For the text-containing cell, return its midpoint in [X, Y] coordinate format. 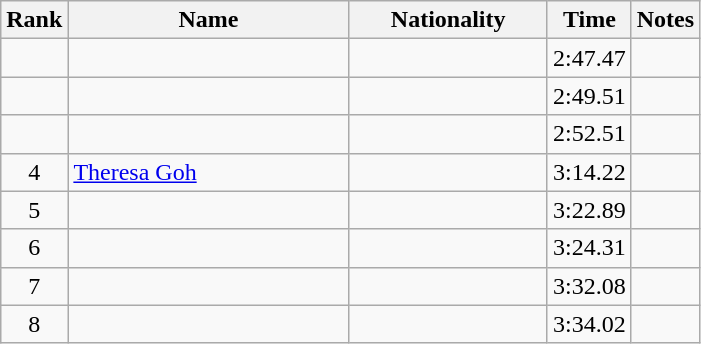
5 [34, 210]
Name [208, 20]
3:24.31 [589, 248]
2:52.51 [589, 134]
2:49.51 [589, 96]
Notes [665, 20]
7 [34, 286]
Time [589, 20]
Rank [34, 20]
3:22.89 [589, 210]
3:34.02 [589, 324]
Theresa Goh [208, 172]
2:47.47 [589, 58]
Nationality [448, 20]
8 [34, 324]
4 [34, 172]
6 [34, 248]
3:32.08 [589, 286]
3:14.22 [589, 172]
